Provide the (X, Y) coordinate of the cell's center where the given text is located.  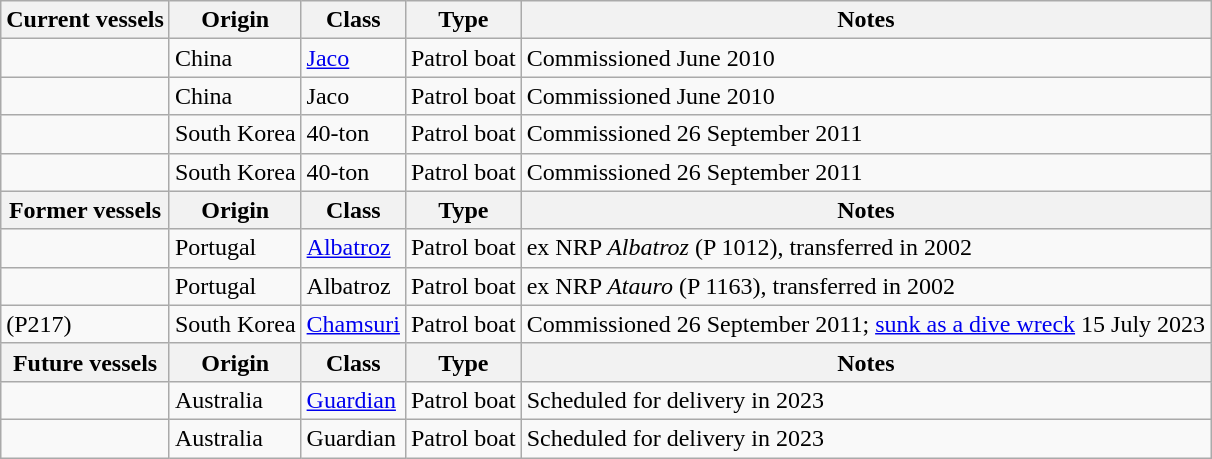
ex NRP Albatroz (P 1012), transferred in 2002 (866, 248)
ex NRP Atauro (P 1163), transferred in 2002 (866, 286)
Current vessels (86, 20)
Commissioned 26 September 2011; sunk as a dive wreck 15 July 2023 (866, 324)
Chamsuri (353, 324)
Future vessels (86, 362)
(P217) (86, 324)
Former vessels (86, 210)
